From the cell containing the given text, extract its center point as (x, y) coordinate. 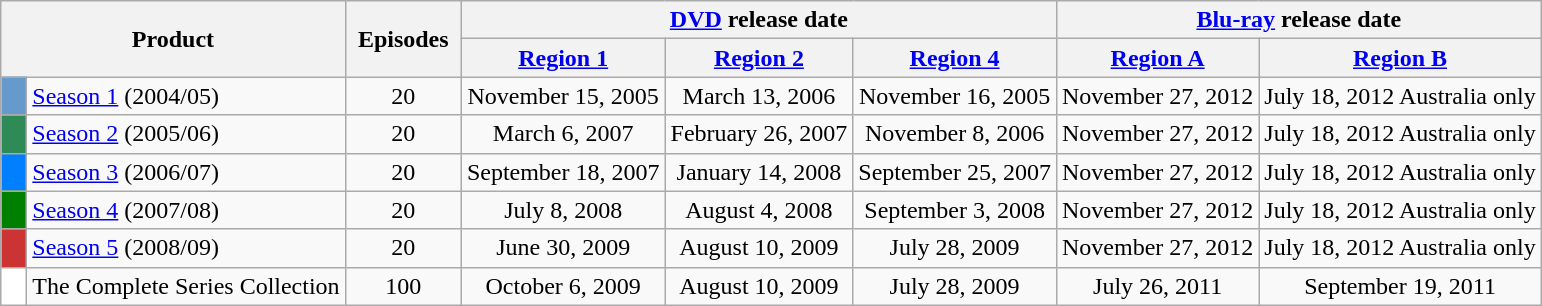
Season 5 (2008/09) (186, 248)
June 30, 2009 (563, 248)
Region 1 (563, 58)
November 16, 2005 (955, 96)
August 4, 2008 (759, 210)
DVD release date (758, 20)
November 8, 2006 (955, 134)
September 3, 2008 (955, 210)
Blu-ray release date (1298, 20)
September 19, 2011 (1400, 286)
July 8, 2008 (563, 210)
Region 4 (955, 58)
September 18, 2007 (563, 172)
March 6, 2007 (563, 134)
November 15, 2005 (563, 96)
September 25, 2007 (955, 172)
Region 2 (759, 58)
Episodes (403, 39)
July 26, 2011 (1157, 286)
The Complete Series Collection (186, 286)
March 13, 2006 (759, 96)
February 26, 2007 (759, 134)
100 (403, 286)
January 14, 2008 (759, 172)
October 6, 2009 (563, 286)
Season 4 (2007/08) (186, 210)
Product (173, 39)
Season 1 (2004/05) (186, 96)
Region B (1400, 58)
Season 2 (2005/06) (186, 134)
Season 3 (2006/07) (186, 172)
Region A (1157, 58)
